Return (x, y) of the center of cell containing provided text 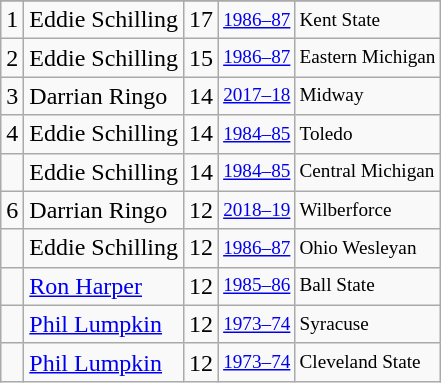
Ball State (368, 286)
Central Michigan (368, 172)
Wilberforce (368, 210)
2018–19 (257, 210)
17 (202, 20)
3 (12, 96)
Kent State (368, 20)
4 (12, 134)
1985–86 (257, 286)
Eastern Michigan (368, 58)
Ohio Wesleyan (368, 248)
1 (12, 20)
Syracuse (368, 324)
Toledo (368, 134)
2 (12, 58)
2017–18 (257, 96)
6 (12, 210)
Cleveland State (368, 362)
Midway (368, 96)
Ron Harper (104, 286)
15 (202, 58)
